Pinpoint the cell where the given text exists, returning its (x, y) midpoint coordinate. 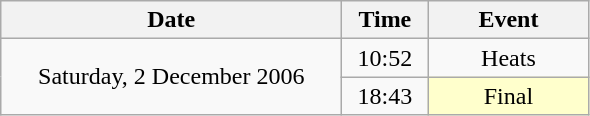
Time (385, 20)
Heats (508, 58)
Saturday, 2 December 2006 (172, 77)
Date (172, 20)
Event (508, 20)
Final (508, 96)
18:43 (385, 96)
10:52 (385, 58)
